Detect which cell encompasses the target text, then output its [x, y] center coordinate. 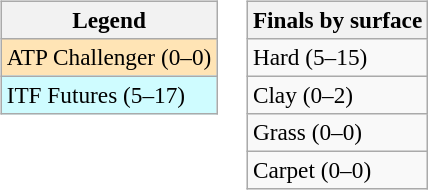
Hard (5–15) [337, 57]
Clay (0–2) [337, 95]
ITF Futures (5–17) [108, 95]
Grass (0–0) [337, 133]
Finals by surface [337, 20]
ATP Challenger (0–0) [108, 57]
Carpet (0–0) [337, 171]
Legend [108, 20]
